Pinpoint the cell where the given text exists, returning its [x, y] midpoint coordinate. 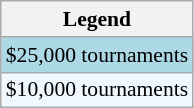
$10,000 tournaments [97, 90]
Legend [97, 19]
$25,000 tournaments [97, 55]
